Capture the cell that displays the provided text and extract its [X, Y] central coordinate. 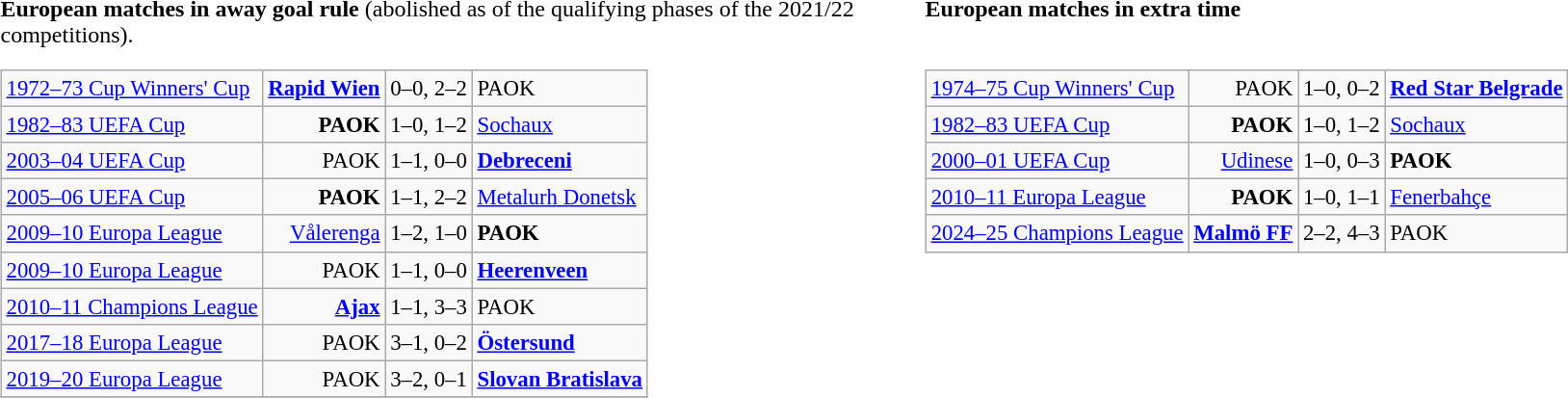
2005–06 UEFA Cup [132, 198]
Östersund [560, 342]
1–1, 2–2 [429, 198]
2019–20 Europa League [132, 379]
Debreceni [560, 161]
3–2, 0–1 [429, 379]
Malmö FF [1243, 233]
Heerenveen [560, 270]
Red Star Belgrade [1477, 89]
1–2, 1–0 [429, 233]
Slovan Bratislava [560, 379]
Fenerbahçe [1477, 198]
1–0, 0–3 [1342, 161]
Metalurh Donetsk [560, 198]
3–1, 0–2 [429, 342]
Rapid Wien [324, 89]
Ajax [324, 306]
1–0, 1–1 [1342, 198]
0–0, 2–2 [429, 89]
1–0, 0–2 [1342, 89]
2017–18 Europa League [132, 342]
2003–04 UEFA Cup [132, 161]
2010–11 Champions League [132, 306]
Udinese [1243, 161]
1972–73 Cup Winners' Cup [132, 89]
Vålerenga [324, 233]
2010–11 Europa League [1058, 198]
2000–01 UEFA Cup [1058, 161]
1974–75 Cup Winners' Cup [1058, 89]
2024–25 Champions League [1058, 233]
1–1, 3–3 [429, 306]
2–2, 4–3 [1342, 233]
